Provide the (x, y) coordinate of the cell's center where the given text is located.  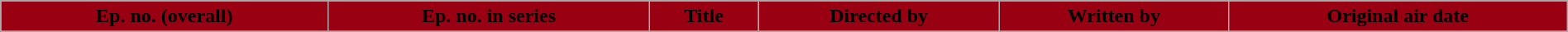
Title (704, 16)
Ep. no. in series (490, 16)
Ep. no. (overall) (165, 16)
Written by (1115, 16)
Original air date (1398, 16)
Directed by (879, 16)
